Detect which cell encompasses the target text, then output its [x, y] center coordinate. 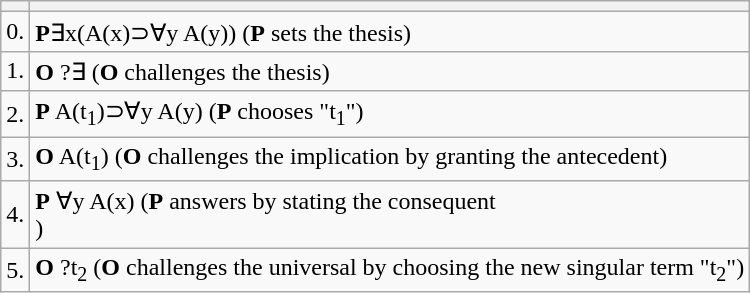
1. [16, 71]
0. [16, 32]
5. [16, 270]
2. [16, 114]
O ?t2 (O challenges the universal by choosing the new singular term "t2") [390, 270]
O ?∃ (O challenges the thesis) [390, 71]
O A(t1) (O challenges the implication by granting the antecedent) [390, 159]
4. [16, 214]
P∃x(A(x)⊃∀y A(y)) (P sets the thesis) [390, 32]
P ∀y A(x) (P answers by stating the consequent) [390, 214]
P A(t1)⊃∀y A(y) (P chooses "t1") [390, 114]
3. [16, 159]
